Search for the cell housing the specified text and yield its [X, Y] center coordinate. 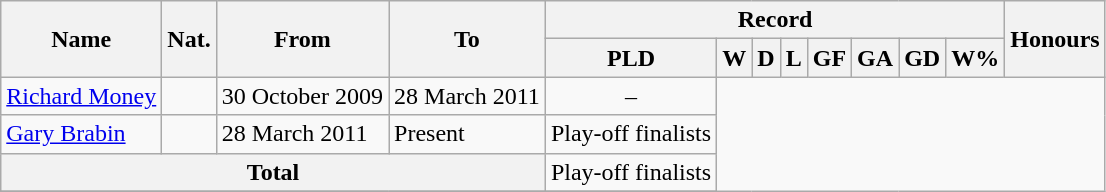
Honours [1055, 39]
Record [774, 20]
L [794, 58]
Present [468, 134]
To [468, 39]
Richard Money [82, 96]
Total [274, 172]
30 October 2009 [302, 96]
D [766, 58]
Gary Brabin [82, 134]
GD [922, 58]
GF [829, 58]
Name [82, 39]
Nat. [189, 39]
GA [876, 58]
PLD [630, 58]
From [302, 39]
– [630, 96]
W% [976, 58]
W [734, 58]
